Provide the (x, y) coordinate of the cell's center where the given text is located.  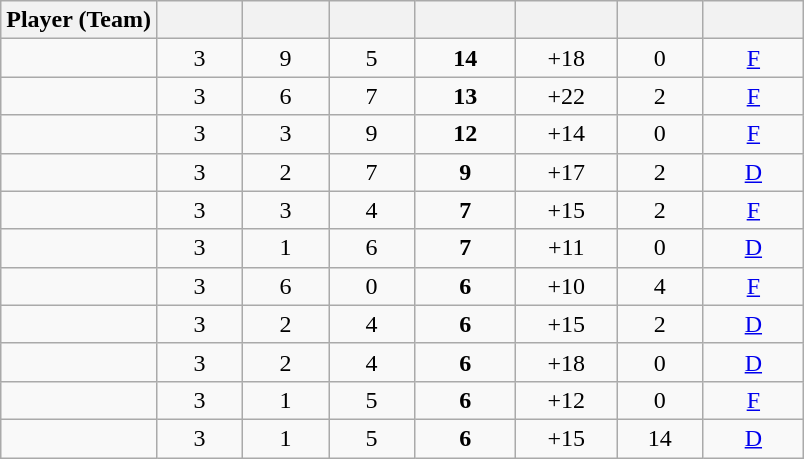
+11 (566, 248)
13 (466, 96)
Player (Team) (79, 20)
+12 (566, 400)
+22 (566, 96)
+14 (566, 134)
+17 (566, 172)
12 (466, 134)
+10 (566, 286)
